Extract the [X, Y] coordinate from the center of the cell holding the provided text.  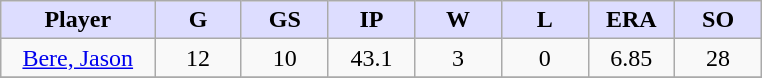
W [458, 20]
L [544, 20]
43.1 [372, 58]
12 [198, 58]
SO [718, 20]
Bere, Jason [78, 58]
ERA [632, 20]
3 [458, 58]
IP [372, 20]
0 [544, 58]
G [198, 20]
6.85 [632, 58]
Player [78, 20]
GS [284, 20]
28 [718, 58]
10 [284, 58]
